Determine the (x, y) coordinate at the center of the cell enclosing the given text.  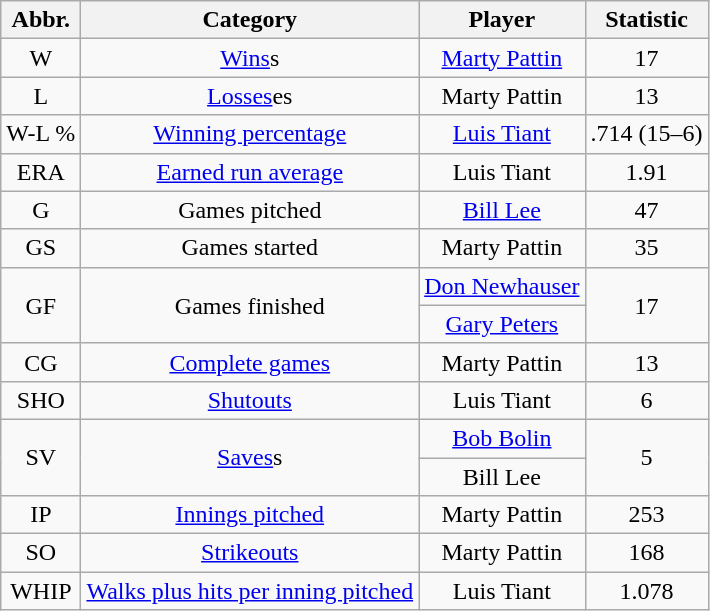
35 (646, 248)
L (41, 96)
47 (646, 210)
168 (646, 553)
W (41, 58)
SV (41, 457)
6 (646, 400)
Losseses (250, 96)
Innings pitched (250, 515)
GF (41, 305)
SO (41, 553)
ERA (41, 172)
Earned run average (250, 172)
Gary Peters (502, 324)
WHIP (41, 591)
Winss (250, 58)
1.91 (646, 172)
IP (41, 515)
5 (646, 457)
Walks plus hits per inning pitched (250, 591)
GS (41, 248)
Statistic (646, 20)
Games finished (250, 305)
Games started (250, 248)
Bob Bolin (502, 438)
.714 (15–6) (646, 134)
1.078 (646, 591)
CG (41, 362)
Winning percentage (250, 134)
W-L % (41, 134)
Player (502, 20)
Games pitched (250, 210)
Abbr. (41, 20)
SHO (41, 400)
Don Newhauser (502, 286)
Complete games (250, 362)
253 (646, 515)
Category (250, 20)
Strikeouts (250, 553)
Savess (250, 457)
Shutouts (250, 400)
G (41, 210)
